Search for the cell housing the specified text and yield its [x, y] center coordinate. 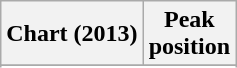
Peakposition [189, 34]
Chart (2013) [72, 34]
